Output the (x, y) coordinate of the center of the cell containing the given text.  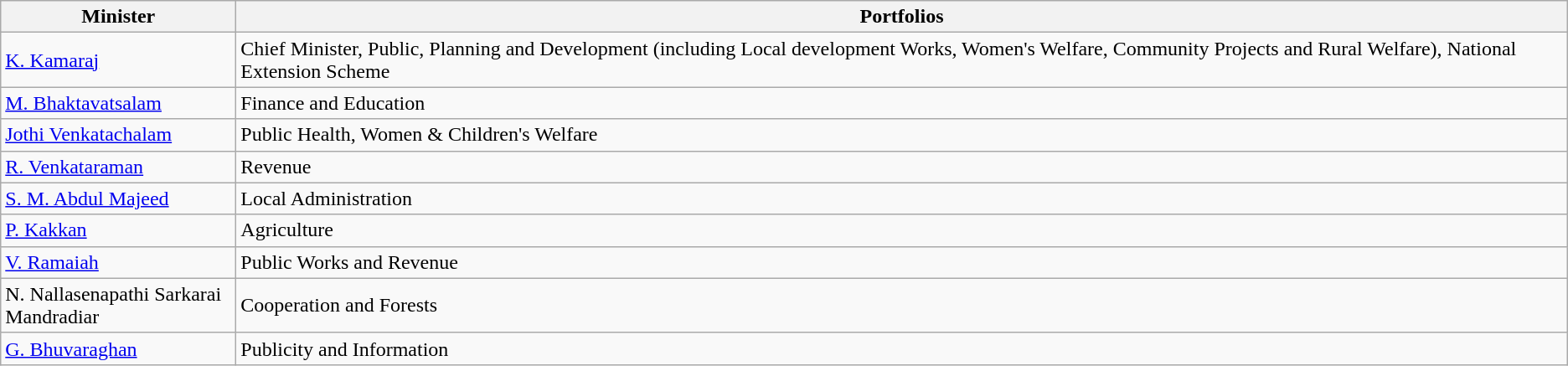
Revenue (901, 167)
S. M. Abdul Majeed (119, 198)
G. Bhuvaraghan (119, 348)
R. Venkataraman (119, 167)
Portfolios (901, 17)
M. Bhaktavatsalam (119, 103)
Local Administration (901, 198)
Jothi Venkatachalam (119, 135)
K. Kamaraj (119, 60)
Publicity and Information (901, 348)
Finance and Education (901, 103)
P. Kakkan (119, 230)
Agriculture (901, 230)
V. Ramaiah (119, 262)
N. Nallasenapathi Sarkarai Mandradiar (119, 305)
Public Works and Revenue (901, 262)
Minister (119, 17)
Public Health, Women & Children's Welfare (901, 135)
Cooperation and Forests (901, 305)
